Locate the cell with the specified text and output its (x, y) center coordinate. 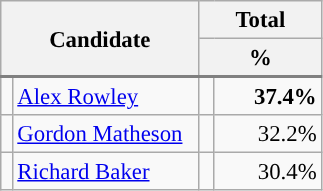
Gordon Matheson (106, 134)
Richard Baker (106, 172)
37.4% (268, 96)
Candidate (100, 39)
Alex Rowley (106, 96)
30.4% (268, 172)
32.2% (268, 134)
% (260, 58)
Total (260, 20)
